For the text-containing cell, return its midpoint in (x, y) coordinate format. 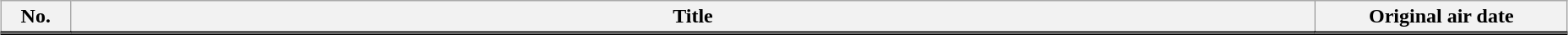
Original air date (1441, 17)
No. (35, 17)
Title (693, 17)
